Extract the (X, Y) coordinate from the center of the cell holding the provided text.  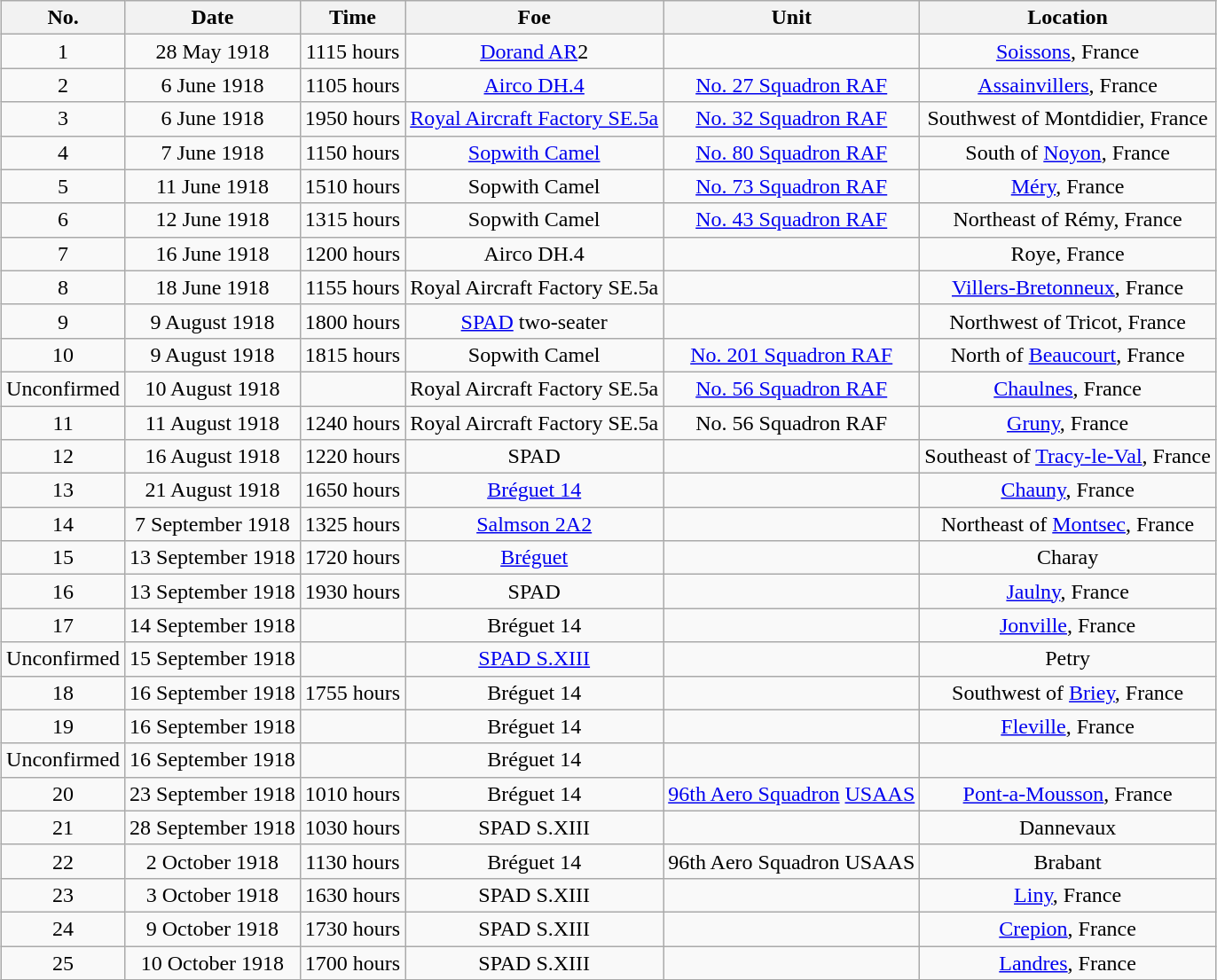
10 August 1918 (213, 388)
16 June 1918 (213, 254)
20 (64, 794)
11 June 1918 (213, 186)
Bréguet (534, 558)
Villers-Bretonneux, France (1068, 287)
Time (352, 18)
1950 hours (352, 119)
1755 hours (352, 693)
2 (64, 85)
22 (64, 861)
19 (64, 726)
7 (64, 254)
Salmson 2A2 (534, 524)
1315 hours (352, 220)
1 (64, 51)
10 October 1918 (213, 962)
Northeast of Rémy, France (1068, 220)
2 October 1918 (213, 861)
3 (64, 119)
1200 hours (352, 254)
No. 201 Squadron RAF (791, 355)
15 (64, 558)
Assainvillers, France (1068, 85)
12 June 1918 (213, 220)
1800 hours (352, 321)
14 (64, 524)
SPAD two-seater (534, 321)
Brabant (1068, 861)
No. 43 Squadron RAF (791, 220)
No. 32 Squadron RAF (791, 119)
No. 73 Squadron RAF (791, 186)
Jaulny, France (1068, 592)
Southeast of Tracy-le-Val, France (1068, 457)
11 August 1918 (213, 423)
18 June 1918 (213, 287)
6 (64, 220)
1930 hours (352, 592)
Foe (534, 18)
7 September 1918 (213, 524)
1155 hours (352, 287)
Dorand AR2 (534, 51)
Petry (1068, 659)
No. 27 Squadron RAF (791, 85)
Unit (791, 18)
1630 hours (352, 895)
12 (64, 457)
1720 hours (352, 558)
No. 80 Squadron RAF (791, 153)
18 (64, 693)
16 August 1918 (213, 457)
Location (1068, 18)
4 (64, 153)
Northeast of Montsec, France (1068, 524)
3 October 1918 (213, 895)
Northwest of Tricot, France (1068, 321)
11 (64, 423)
Liny, France (1068, 895)
1510 hours (352, 186)
Pont-a-Mousson, France (1068, 794)
23 September 1918 (213, 794)
1150 hours (352, 153)
28 September 1918 (213, 827)
1700 hours (352, 962)
24 (64, 929)
Méry, France (1068, 186)
Chaulnes, France (1068, 388)
South of Noyon, France (1068, 153)
Southwest of Briey, France (1068, 693)
8 (64, 287)
10 (64, 355)
7 June 1918 (213, 153)
Landres, France (1068, 962)
1815 hours (352, 355)
Fleville, France (1068, 726)
21 (64, 827)
17 (64, 625)
13 (64, 490)
Gruny, France (1068, 423)
15 September 1918 (213, 659)
1220 hours (352, 457)
North of Beaucourt, France (1068, 355)
23 (64, 895)
1730 hours (352, 929)
16 (64, 592)
Date (213, 18)
1240 hours (352, 423)
1650 hours (352, 490)
14 September 1918 (213, 625)
9 October 1918 (213, 929)
28 May 1918 (213, 51)
9 (64, 321)
Chauny, France (1068, 490)
Southwest of Montdidier, France (1068, 119)
Roye, France (1068, 254)
Jonville, France (1068, 625)
25 (64, 962)
Charay (1068, 558)
1105 hours (352, 85)
1010 hours (352, 794)
No. (64, 18)
5 (64, 186)
1030 hours (352, 827)
Dannevaux (1068, 827)
Soissons, France (1068, 51)
21 August 1918 (213, 490)
1115 hours (352, 51)
1130 hours (352, 861)
1325 hours (352, 524)
Crepion, France (1068, 929)
